Identify which cell holds the provided text, then report its (X, Y) central coordinate. 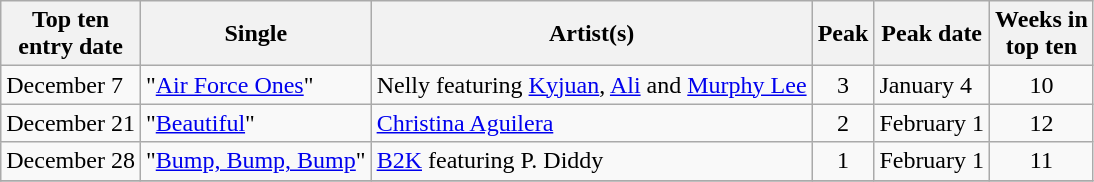
3 (843, 85)
Peak date (932, 34)
"Air Force Ones" (256, 85)
Weeks intop ten (1042, 34)
December 28 (71, 161)
December 7 (71, 85)
January 4 (932, 85)
Peak (843, 34)
Artist(s) (592, 34)
10 (1042, 85)
2 (843, 123)
"Bump, Bump, Bump" (256, 161)
12 (1042, 123)
Top tenentry date (71, 34)
"Beautiful" (256, 123)
December 21 (71, 123)
B2K featuring P. Diddy (592, 161)
11 (1042, 161)
Single (256, 34)
Nelly featuring Kyjuan, Ali and Murphy Lee (592, 85)
Christina Aguilera (592, 123)
1 (843, 161)
